Provide the [X, Y] coordinate of the cell's center where the given text is located.  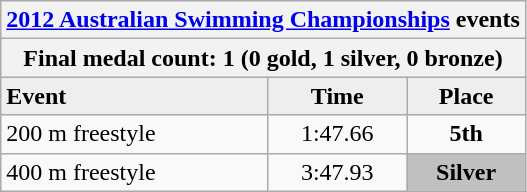
Silver [466, 172]
200 m freestyle [134, 134]
3:47.93 [338, 172]
Time [338, 96]
1:47.66 [338, 134]
400 m freestyle [134, 172]
Place [466, 96]
Event [134, 96]
2012 Australian Swimming Championships events [264, 20]
Final medal count: 1 (0 gold, 1 silver, 0 bronze) [264, 58]
5th [466, 134]
